Identify which cell holds the provided text, then report its (x, y) central coordinate. 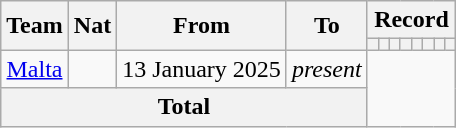
13 January 2025 (202, 69)
From (202, 26)
present (326, 69)
Malta (35, 69)
Team (35, 26)
Total (184, 107)
To (326, 26)
Record (411, 20)
Nat (92, 26)
